Return (X, Y) of the center of cell containing provided text 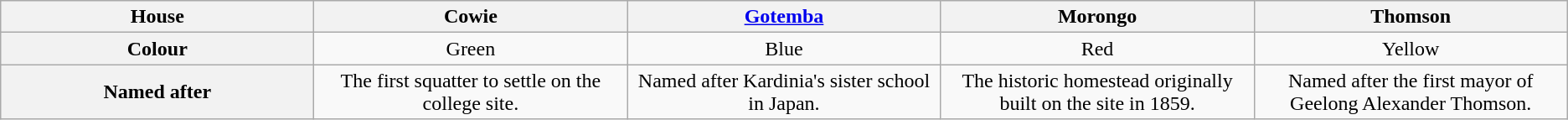
House (157, 17)
Red (1097, 49)
Green (471, 49)
Cowie (471, 17)
Named after the first mayor of Geelong Alexander Thomson. (1411, 92)
Named after (157, 92)
The historic homestead originally built on the site in 1859. (1097, 92)
Morongo (1097, 17)
The first squatter to settle on the college site. (471, 92)
Colour (157, 49)
Gotemba (784, 17)
Thomson (1411, 17)
Named after Kardinia's sister school in Japan. (784, 92)
Yellow (1411, 49)
Blue (784, 49)
